Locate the cell with the specified text and output its [x, y] center coordinate. 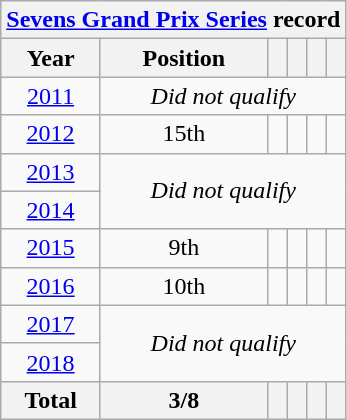
15th [184, 134]
Sevens Grand Prix Series record [174, 20]
2015 [51, 248]
2016 [51, 286]
2011 [51, 96]
2012 [51, 134]
10th [184, 286]
Year [51, 58]
2014 [51, 210]
2017 [51, 324]
3/8 [184, 400]
2018 [51, 362]
2013 [51, 172]
9th [184, 248]
Total [51, 400]
Position [184, 58]
